Return [x, y] of the center of cell containing provided text 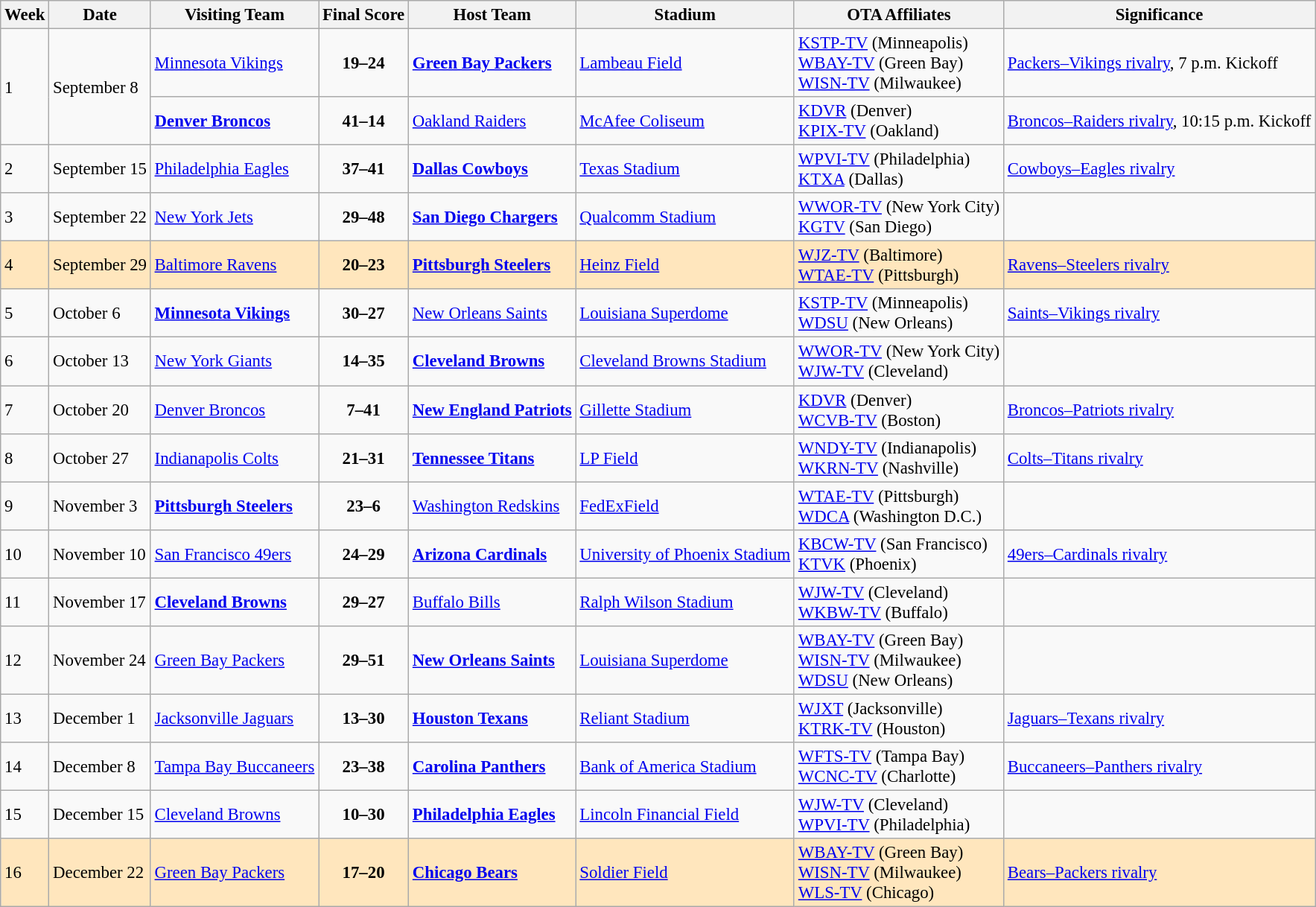
2 [25, 170]
WBAY-TV (Green Bay)WISN-TV (Milwaukee)WLS-TV (Chicago) [898, 873]
New York Giants [234, 362]
19–24 [363, 63]
13–30 [363, 718]
Qualcomm Stadium [685, 217]
Lambeau Field [685, 63]
November 3 [100, 506]
December 22 [100, 873]
Baltimore Ravens [234, 265]
Buccaneers–Panthers rivalry [1159, 767]
Jacksonville Jaguars [234, 718]
Week [25, 15]
29–27 [363, 602]
Packers–Vikings rivalry, 7 p.m. Kickoff [1159, 63]
8 [25, 457]
October 20 [100, 410]
15 [25, 815]
October 13 [100, 362]
WWOR-TV (New York City)KGTV (San Diego) [898, 217]
Cowboys–Eagles rivalry [1159, 170]
Colts–Titans rivalry [1159, 457]
September 8 [100, 87]
7 [25, 410]
6 [25, 362]
San Diego Chargers [493, 217]
16 [25, 873]
WTAE-TV (Pittsburgh)WDCA (Washington D.C.) [898, 506]
Houston Texans [493, 718]
WJW-TV (Cleveland)WKBW-TV (Buffalo) [898, 602]
Chicago Bears [493, 873]
Visiting Team [234, 15]
Final Score [363, 15]
KSTP-TV (Minneapolis)WBAY-TV (Green Bay)WISN-TV (Milwaukee) [898, 63]
November 10 [100, 554]
KBCW-TV (San Francisco)KTVK (Phoenix) [898, 554]
September 22 [100, 217]
1 [25, 87]
Stadium [685, 15]
Broncos–Patriots rivalry [1159, 410]
WBAY-TV (Green Bay)WISN-TV (Milwaukee)WDSU (New Orleans) [898, 661]
11 [25, 602]
Reliant Stadium [685, 718]
49ers–Cardinals rivalry [1159, 554]
41–14 [363, 121]
KDVR (Denver)KPIX-TV (Oakland) [898, 121]
October 6 [100, 313]
Date [100, 15]
24–29 [363, 554]
29–51 [363, 661]
Texas Stadium [685, 170]
14 [25, 767]
Indianapolis Colts [234, 457]
New York Jets [234, 217]
Tampa Bay Buccaneers [234, 767]
LP Field [685, 457]
7–41 [363, 410]
Broncos–Raiders rivalry, 10:15 p.m. Kickoff [1159, 121]
Carolina Panthers [493, 767]
KDVR (Denver)WCVB-TV (Boston) [898, 410]
WJW-TV (Cleveland)WPVI-TV (Philadelphia) [898, 815]
Soldier Field [685, 873]
November 17 [100, 602]
30–27 [363, 313]
20–23 [363, 265]
5 [25, 313]
Jaguars–Texans rivalry [1159, 718]
Ravens–Steelers rivalry [1159, 265]
12 [25, 661]
Lincoln Financial Field [685, 815]
Gillette Stadium [685, 410]
23–38 [363, 767]
FedExField [685, 506]
13 [25, 718]
KSTP-TV (Minneapolis)WDSU (New Orleans) [898, 313]
Host Team [493, 15]
Bank of America Stadium [685, 767]
December 8 [100, 767]
23–6 [363, 506]
December 15 [100, 815]
McAfee Coliseum [685, 121]
University of Phoenix Stadium [685, 554]
October 27 [100, 457]
WPVI-TV (Philadelphia)KTXA (Dallas) [898, 170]
Heinz Field [685, 265]
Arizona Cardinals [493, 554]
WJZ-TV (Baltimore)WTAE-TV (Pittsburgh) [898, 265]
New England Patriots [493, 410]
OTA Affiliates [898, 15]
10 [25, 554]
San Francisco 49ers [234, 554]
17–20 [363, 873]
Cleveland Browns Stadium [685, 362]
9 [25, 506]
29–48 [363, 217]
WJXT (Jacksonville)KTRK-TV (Houston) [898, 718]
September 15 [100, 170]
December 1 [100, 718]
Significance [1159, 15]
WWOR-TV (New York City)WJW-TV (Cleveland) [898, 362]
Oakland Raiders [493, 121]
Buffalo Bills [493, 602]
WNDY-TV (Indianapolis)WKRN-TV (Nashville) [898, 457]
Bears–Packers rivalry [1159, 873]
Saints–Vikings rivalry [1159, 313]
4 [25, 265]
3 [25, 217]
37–41 [363, 170]
21–31 [363, 457]
Ralph Wilson Stadium [685, 602]
November 24 [100, 661]
Dallas Cowboys [493, 170]
Washington Redskins [493, 506]
14–35 [363, 362]
WFTS-TV (Tampa Bay)WCNC-TV (Charlotte) [898, 767]
September 29 [100, 265]
10–30 [363, 815]
Tennessee Titans [493, 457]
